Locate the cell with the specified text and output its [x, y] center coordinate. 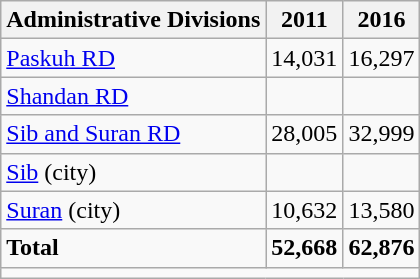
Total [134, 248]
13,580 [382, 210]
Suran (city) [134, 210]
52,668 [304, 248]
Paskuh RD [134, 58]
28,005 [304, 134]
Shandan RD [134, 96]
Administrative Divisions [134, 20]
14,031 [304, 58]
2016 [382, 20]
Sib and Suran RD [134, 134]
16,297 [382, 58]
10,632 [304, 210]
Sib (city) [134, 172]
2011 [304, 20]
32,999 [382, 134]
62,876 [382, 248]
